Output the [X, Y] coordinate of the center of the cell containing the given text.  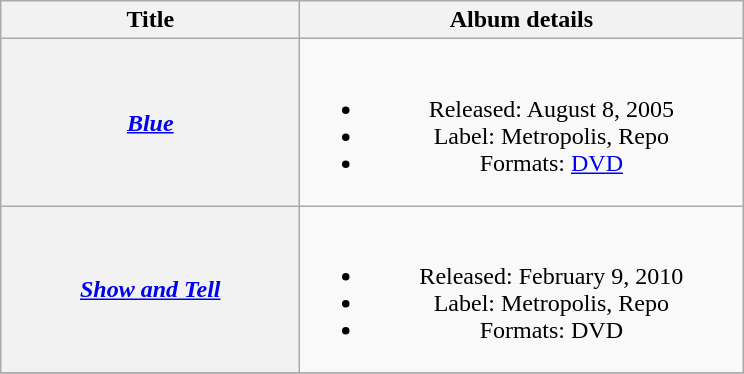
Released: February 9, 2010Label: Metropolis, RepoFormats: DVD [522, 290]
Album details [522, 20]
Show and Tell [150, 290]
Released: August 8, 2005Label: Metropolis, RepoFormats: DVD [522, 122]
Title [150, 20]
Blue [150, 122]
